Find where the given text appears and provide that cell's center as (X, Y) coordinate. 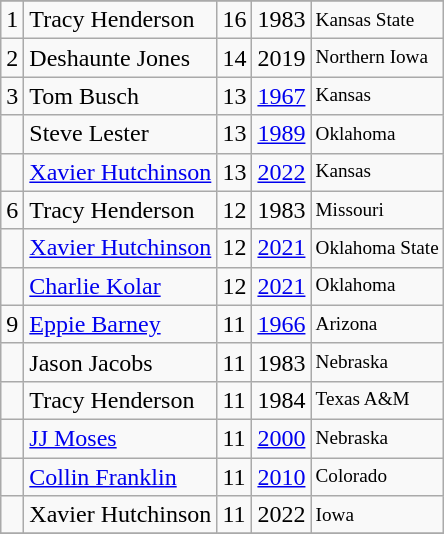
9 (12, 324)
2010 (282, 477)
1967 (282, 96)
Kansas State (377, 20)
1 (12, 20)
Arizona (377, 324)
6 (12, 210)
14 (234, 58)
1984 (282, 400)
Charlie Kolar (120, 286)
Northern Iowa (377, 58)
Tom Busch (120, 96)
Colorado (377, 477)
Iowa (377, 515)
3 (12, 96)
Jason Jacobs (120, 362)
1966 (282, 324)
Texas A&M (377, 400)
Oklahoma State (377, 248)
2019 (282, 58)
JJ Moses (120, 438)
Deshaunte Jones (120, 58)
1989 (282, 134)
2000 (282, 438)
Steve Lester (120, 134)
Missouri (377, 210)
16 (234, 20)
Eppie Barney (120, 324)
2 (12, 58)
Collin Franklin (120, 477)
